Provide the (x, y) coordinate of the cell's center where the given text is located.  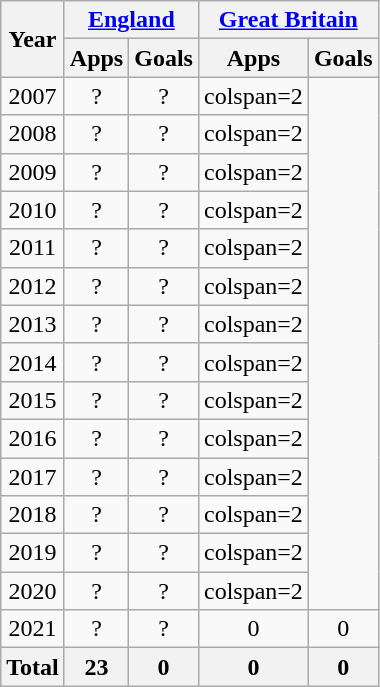
2017 (33, 477)
2014 (33, 362)
23 (96, 667)
2007 (33, 96)
Great Britain (288, 20)
2021 (33, 629)
Total (33, 667)
2018 (33, 515)
2011 (33, 248)
2008 (33, 134)
2020 (33, 591)
2010 (33, 210)
Year (33, 39)
2015 (33, 400)
2009 (33, 172)
2012 (33, 286)
2019 (33, 553)
England (131, 20)
2013 (33, 324)
2016 (33, 438)
